Capture the cell that displays the provided text and extract its (X, Y) central coordinate. 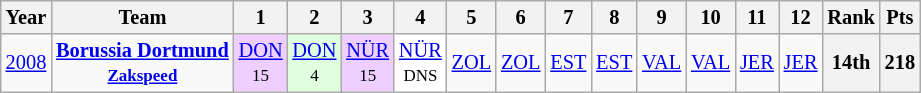
6 (520, 17)
11 (757, 17)
DON 4 (314, 63)
8 (614, 17)
3 (368, 17)
9 (662, 17)
5 (472, 17)
10 (710, 17)
Rank (850, 17)
Team (142, 17)
2008 (26, 63)
Year (26, 17)
NÜR DNS (420, 63)
NÜR 15 (368, 63)
7 (568, 17)
4 (420, 17)
218 (900, 63)
Borussia DortmundZakspeed (142, 63)
14th (850, 63)
DON 15 (261, 63)
Pts (900, 17)
2 (314, 17)
1 (261, 17)
12 (801, 17)
